Scan for the cell matching the given text and deliver its (x, y) coordinate at center. 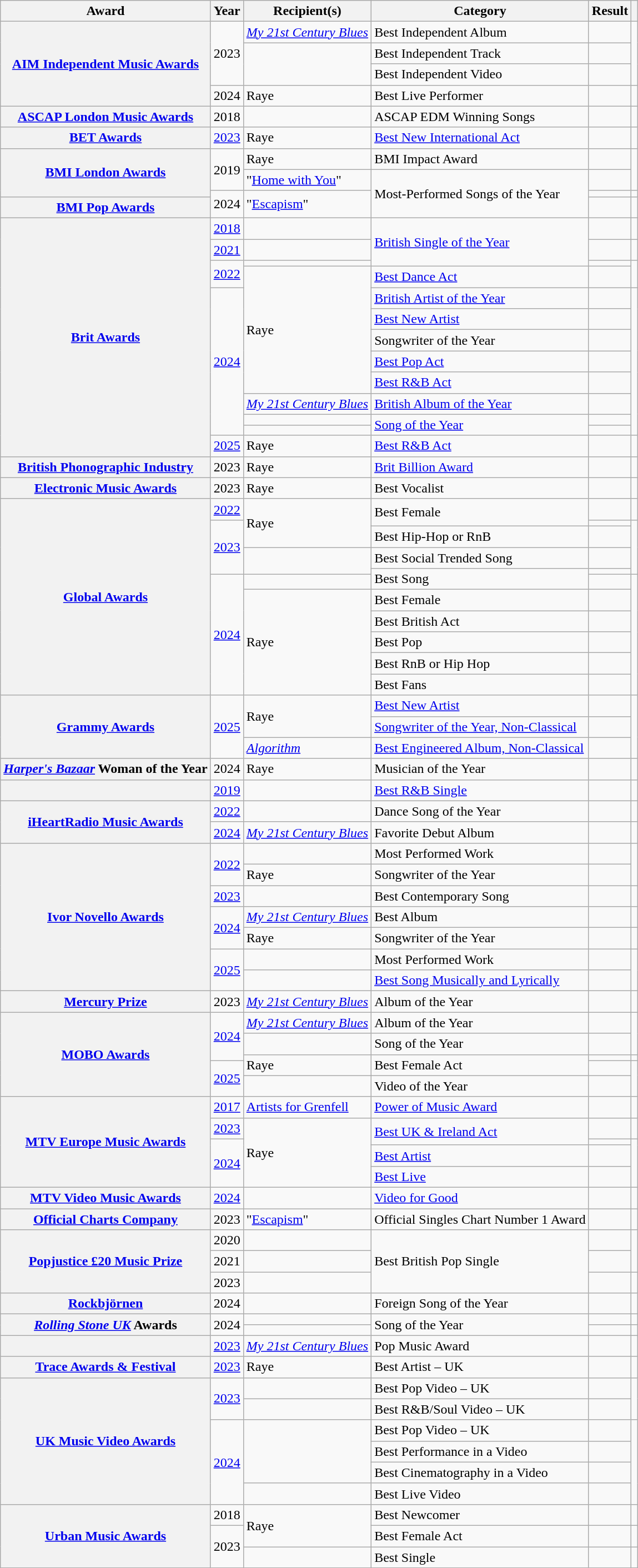
British Phonographic Industry (106, 467)
Favorite Debut Album (480, 832)
Best Pop Act (480, 361)
Best Album (480, 917)
Best Newcomer (480, 1515)
Recipient(s) (307, 11)
Best Social Trended Song (480, 558)
Best R&B/Soul Video – UK (480, 1409)
Trace Awards & Festival (106, 1367)
Power of Music Award (480, 1107)
Award (106, 11)
Foreign Song of the Year (480, 1304)
AIM Independent Music Awards (106, 64)
Result (610, 11)
Best Engineered Album, Non-Classical (480, 748)
Best Single (480, 1557)
Year (227, 11)
British Album of the Year (480, 404)
Best Independent Album (480, 32)
Best Cinematography in a Video (480, 1472)
BET Awards (106, 138)
ASCAP EDM Winning Songs (480, 117)
Most-Performed Songs of the Year (480, 193)
UK Music Video Awards (106, 1441)
2020 (227, 1240)
Best Live Video (480, 1494)
Best Independent Track (480, 53)
MTV Europe Music Awards (106, 1142)
Global Awards (106, 597)
Official Charts Company (106, 1219)
Best Song (480, 579)
Rockbjörnen (106, 1304)
Rolling Stone UK Awards (106, 1325)
Urban Music Awards (106, 1536)
BMI London Awards (106, 172)
ASCAP London Music Awards (106, 117)
Mercury Prize (106, 1002)
Video of the Year (480, 1086)
British Single of the Year (480, 242)
Best British Act (480, 621)
Best Performance in a Video (480, 1451)
Best New International Act (480, 138)
Songwriter of the Year, Non-Classical (480, 727)
Brit Billion Award (480, 467)
Pop Music Award (480, 1346)
MTV Video Music Awards (106, 1198)
Electronic Music Awards (106, 488)
Video for Good (480, 1198)
Official Singles Chart Number 1 Award (480, 1219)
Best Contemporary Song (480, 896)
2017 (227, 1107)
Category (480, 11)
Best Live Performer (480, 96)
Best Hip-Hop or RnB (480, 536)
MOBO Awards (106, 1054)
Best Live (480, 1177)
Best R&B Single (480, 790)
British Artist of the Year (480, 298)
Best British Pop Single (480, 1262)
Best Pop (480, 642)
Ivor Novello Awards (106, 917)
BMI Pop Awards (106, 207)
Brit Awards (106, 337)
Best Independent Video (480, 74)
Grammy Awards (106, 727)
"Home with You" (307, 180)
Best Artist – UK (480, 1367)
Popjustice £20 Music Prize (106, 1262)
Best Vocalist (480, 488)
iHeartRadio Music Awards (106, 822)
Dance Song of the Year (480, 811)
Best RnB or Hip Hop (480, 664)
Musician of the Year (480, 769)
BMI Impact Award (480, 159)
Best Fans (480, 685)
Artists for Grenfell (307, 1107)
Algorithm (307, 748)
Best Song Musically and Lyrically (480, 981)
Best Dance Act (480, 277)
Best UK & Ireland Act (480, 1132)
Harper's Bazaar Woman of the Year (106, 769)
Best Artist (480, 1155)
